Locate the cell with the specified text and output its (x, y) center coordinate. 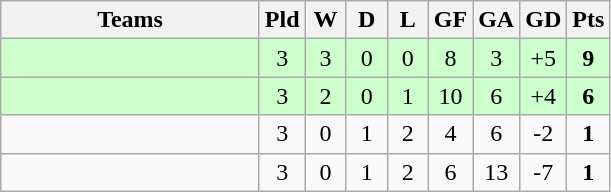
13 (496, 172)
Pts (588, 20)
8 (450, 58)
+4 (544, 96)
9 (588, 58)
+5 (544, 58)
W (326, 20)
Teams (130, 20)
GD (544, 20)
10 (450, 96)
-2 (544, 134)
Pld (282, 20)
GF (450, 20)
GA (496, 20)
L (408, 20)
4 (450, 134)
D (366, 20)
-7 (544, 172)
